Output the (x, y) coordinate of the center of the cell containing the given text.  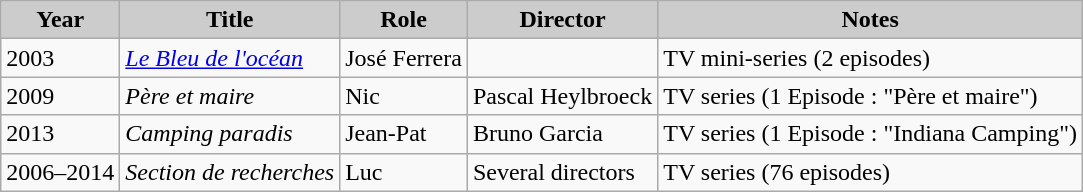
Camping paradis (230, 134)
Notes (870, 20)
TV series (1 Episode : "Indiana Camping") (870, 134)
Title (230, 20)
Section de recherches (230, 172)
Bruno Garcia (562, 134)
José Ferrera (404, 58)
TV series (76 episodes) (870, 172)
2006–2014 (60, 172)
2013 (60, 134)
Jean-Pat (404, 134)
Pascal Heylbroeck (562, 96)
Role (404, 20)
Several directors (562, 172)
TV mini-series (2 episodes) (870, 58)
Year (60, 20)
Nic (404, 96)
Le Bleu de l'océan (230, 58)
Père et maire (230, 96)
2003 (60, 58)
2009 (60, 96)
TV series (1 Episode : "Père et maire") (870, 96)
Luc (404, 172)
Director (562, 20)
